Identify which cell holds the provided text, then report its (X, Y) central coordinate. 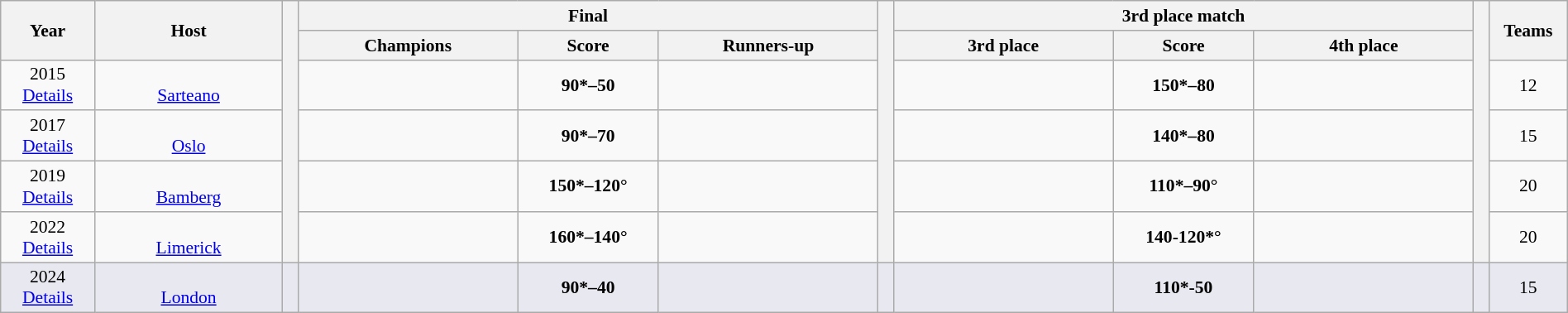
Runners-up (767, 46)
Oslo (189, 136)
160*–140° (588, 237)
2019Details (48, 187)
2022Details (48, 237)
110*-50 (1183, 288)
3rd place match (1184, 16)
2015Details (48, 84)
4th place (1363, 46)
Bamberg (189, 187)
90*–70 (588, 136)
12 (1528, 84)
2017Details (48, 136)
150*–120° (588, 187)
Sarteano (189, 84)
Year (48, 30)
140-120*° (1183, 237)
110*–90° (1183, 187)
3rd place (1004, 46)
90*–40 (588, 288)
90*–50 (588, 84)
Teams (1528, 30)
2024Details (48, 288)
Final (589, 16)
150*–80 (1183, 84)
Limerick (189, 237)
London (189, 288)
Champions (409, 46)
Host (189, 30)
140*–80 (1183, 136)
